Identify which cell holds the provided text, then report its (X, Y) central coordinate. 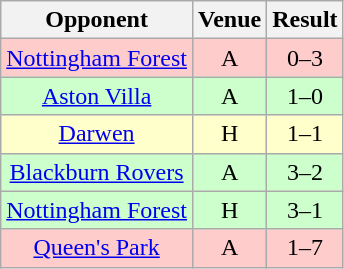
1–7 (305, 248)
Result (305, 20)
0–3 (305, 58)
Venue (229, 20)
Queen's Park (97, 248)
3–1 (305, 210)
3–2 (305, 172)
1–0 (305, 96)
1–1 (305, 134)
Blackburn Rovers (97, 172)
Opponent (97, 20)
Darwen (97, 134)
Aston Villa (97, 96)
